Detect which cell encompasses the target text, then output its [x, y] center coordinate. 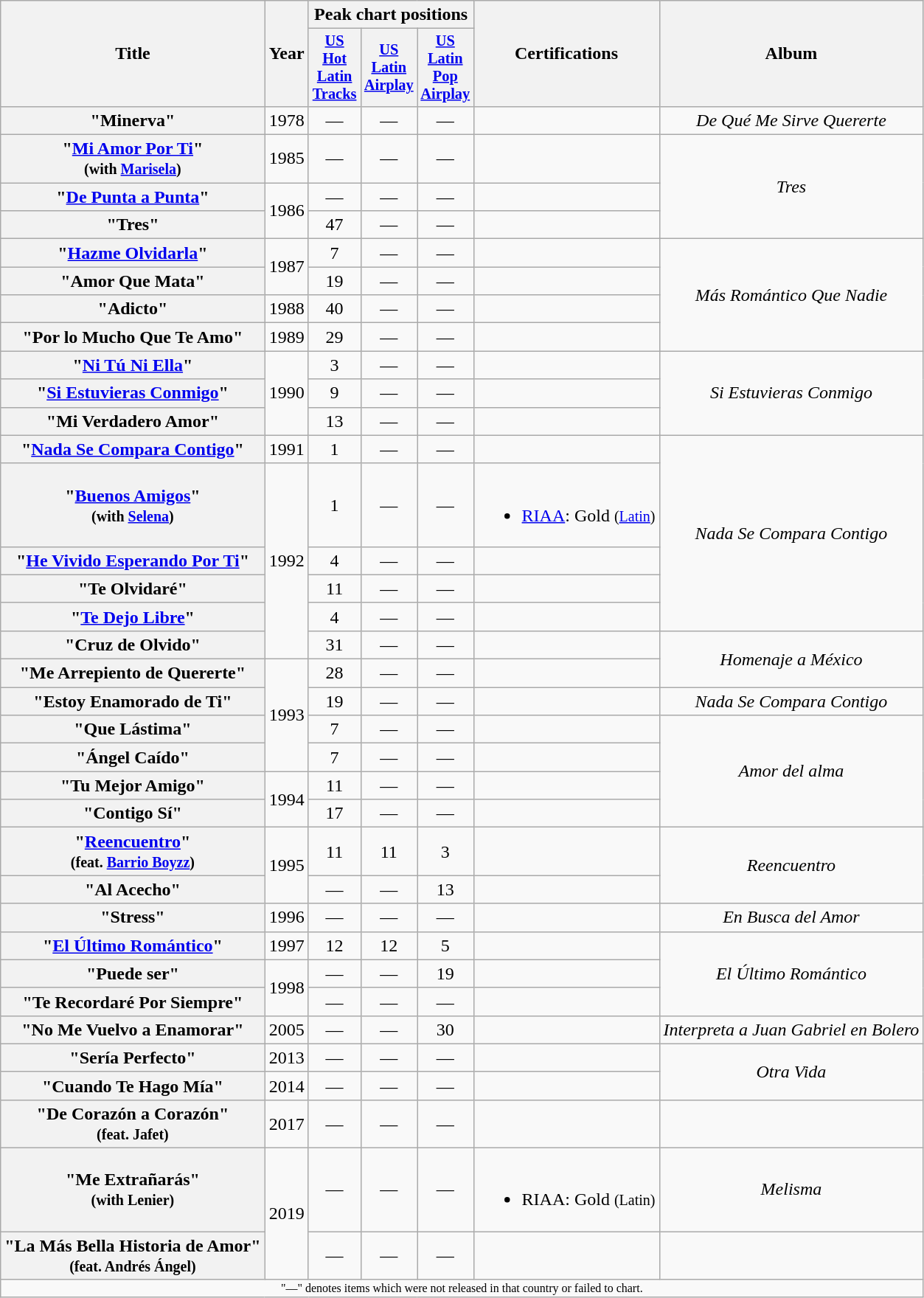
"Por lo Mucho Que Te Amo" [133, 337]
"Estoy Enamorado de Ti" [133, 701]
Amor del alma [791, 771]
"Contigo Sí" [133, 813]
Tres [791, 187]
"De Punta a Punta" [133, 197]
"Buenos Amigos"(with Selena) [133, 504]
28 [335, 673]
"Que Lástima" [133, 729]
"Amor Que Mata" [133, 281]
29 [335, 337]
1991 [286, 449]
"Mi Amor Por Ti"(with Marisela) [133, 159]
Album [791, 54]
"Ángel Caído" [133, 757]
1986 [286, 211]
"Te Recordaré Por Siempre" [133, 1002]
30 [445, 1030]
"De Corazón a Corazón"(feat. Jafet) [133, 1124]
Otra Vida [791, 1072]
1990 [286, 393]
2005 [286, 1030]
31 [335, 645]
"Stress" [133, 917]
17 [335, 813]
"Tres" [133, 225]
"Te Olvidaré" [133, 589]
2019 [286, 1214]
Year [286, 54]
Homenaje a México [791, 659]
1989 [286, 337]
2013 [286, 1058]
El Último Romántico [791, 974]
"He Vivido Esperando Por Ti" [133, 560]
1987 [286, 267]
47 [335, 225]
9 [335, 393]
1992 [286, 560]
1978 [286, 120]
"Me Extrañarás"(with Lenier) [133, 1190]
"Tu Mejor Amigo" [133, 785]
"Hazme Olvidarla" [133, 253]
Más Romántico Que Nadie [791, 295]
"Cuando Te Hago Mía" [133, 1086]
"Puede ser" [133, 974]
"Cruz de Olvido" [133, 645]
1997 [286, 945]
De Qué Me Sirve Quererte [791, 120]
"Nada Se Compara Contigo" [133, 449]
1993 [286, 715]
US Latin Pop Airplay [445, 68]
"Sería Perfecto" [133, 1058]
1994 [286, 799]
"Te Dejo Libre" [133, 617]
40 [335, 309]
"Al Acecho" [133, 889]
"No Me Vuelvo a Enamorar" [133, 1030]
"Mi Verdadero Amor" [133, 421]
1988 [286, 309]
2014 [286, 1086]
Interpreta a Juan Gabriel en Bolero [791, 1030]
1998 [286, 988]
"El Último Romántico" [133, 945]
US Hot Latin Tracks [335, 68]
5 [445, 945]
"—" denotes items which were not released in that country or failed to chart. [462, 1288]
En Busca del Amor [791, 917]
"Ni Tú Ni Ella" [133, 365]
"La Más Bella Historia de Amor"(feat. Andrés Ángel) [133, 1255]
1995 [286, 866]
Title [133, 54]
Melisma [791, 1190]
US Latin Airplay [389, 68]
"Si Estuvieras Conmigo" [133, 393]
1985 [286, 159]
"Reencuentro"(feat. Barrio Boyzz) [133, 851]
"Minerva" [133, 120]
"Adicto" [133, 309]
1996 [286, 917]
2017 [286, 1124]
Peak chart positions [391, 15]
Si Estuvieras Conmigo [791, 393]
Reencuentro [791, 866]
Certifications [566, 54]
"Me Arrepiento de Quererte" [133, 673]
